Find where the given text appears and provide that cell's center as [X, Y] coordinate. 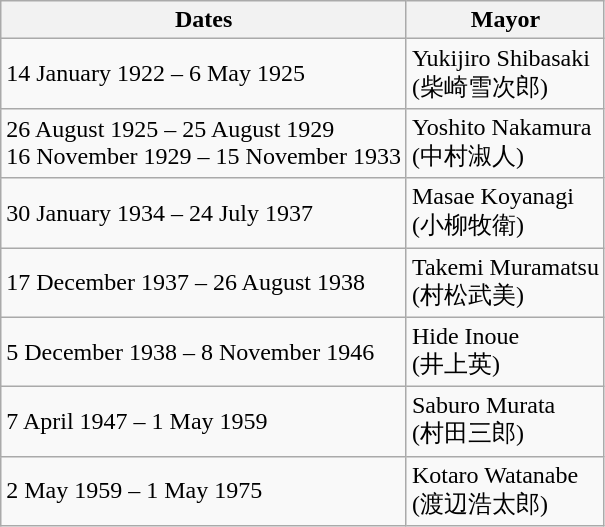
26 August 1925 – 25 August 192916 November 1929 – 15 November 1933 [204, 143]
14 January 1922 – 6 May 1925 [204, 74]
30 January 1934 – 24 July 1937 [204, 213]
Kotaro Watanabe(渡辺浩太郎) [505, 491]
Masae Koyanagi(小柳牧衛) [505, 213]
Hide Inoue(井上英) [505, 352]
17 December 1937 – 26 August 1938 [204, 283]
2 May 1959 – 1 May 1975 [204, 491]
Yoshito Nakamura(中村淑人) [505, 143]
5 December 1938 – 8 November 1946 [204, 352]
Mayor [505, 20]
Dates [204, 20]
Yukijiro Shibasaki(柴崎雪次郎) [505, 74]
Saburo Murata(村田三郎) [505, 422]
7 April 1947 – 1 May 1959 [204, 422]
Takemi Muramatsu(村松武美) [505, 283]
